Identify which cell holds the provided text, then report its [X, Y] central coordinate. 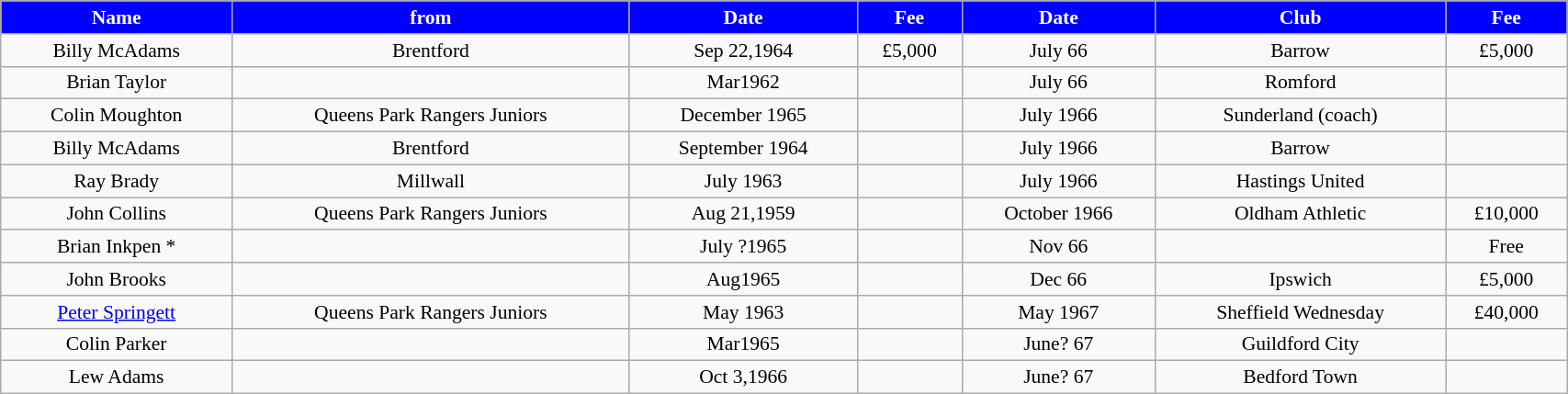
John Collins [117, 214]
Oldham Athletic [1300, 214]
October 1966 [1058, 214]
Nov 66 [1058, 247]
Sep 22,1964 [743, 51]
Mar1965 [743, 344]
Sunderland (coach) [1300, 116]
Aug 21,1959 [743, 214]
Name [117, 17]
Lew Adams [117, 377]
Brian Inkpen * [117, 247]
Ipswich [1300, 279]
September 1964 [743, 149]
Free [1506, 247]
July 1963 [743, 181]
Bedford Town [1300, 377]
Dec 66 [1058, 279]
Peter Springett [117, 312]
Guildford City [1300, 344]
Oct 3,1966 [743, 377]
Colin Parker [117, 344]
Hastings United [1300, 181]
May 1967 [1058, 312]
Club [1300, 17]
Millwall [432, 181]
July ?1965 [743, 247]
Ray Brady [117, 181]
£10,000 [1506, 214]
Romford [1300, 83]
John Brooks [117, 279]
from [432, 17]
£40,000 [1506, 312]
Sheffield Wednesday [1300, 312]
Brian Taylor [117, 83]
Colin Moughton [117, 116]
Mar1962 [743, 83]
Aug1965 [743, 279]
May 1963 [743, 312]
December 1965 [743, 116]
